Capture the cell that displays the provided text and extract its [X, Y] central coordinate. 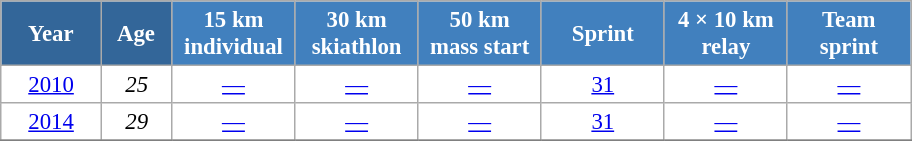
2010 [52, 85]
15 km individual [234, 34]
Age [136, 34]
29 [136, 122]
Sprint [602, 34]
50 km mass start [480, 34]
Team sprint [848, 34]
2014 [52, 122]
30 km skiathlon [356, 34]
25 [136, 85]
4 × 10 km relay [726, 34]
Year [52, 34]
